Return (x, y) of the center of cell containing provided text 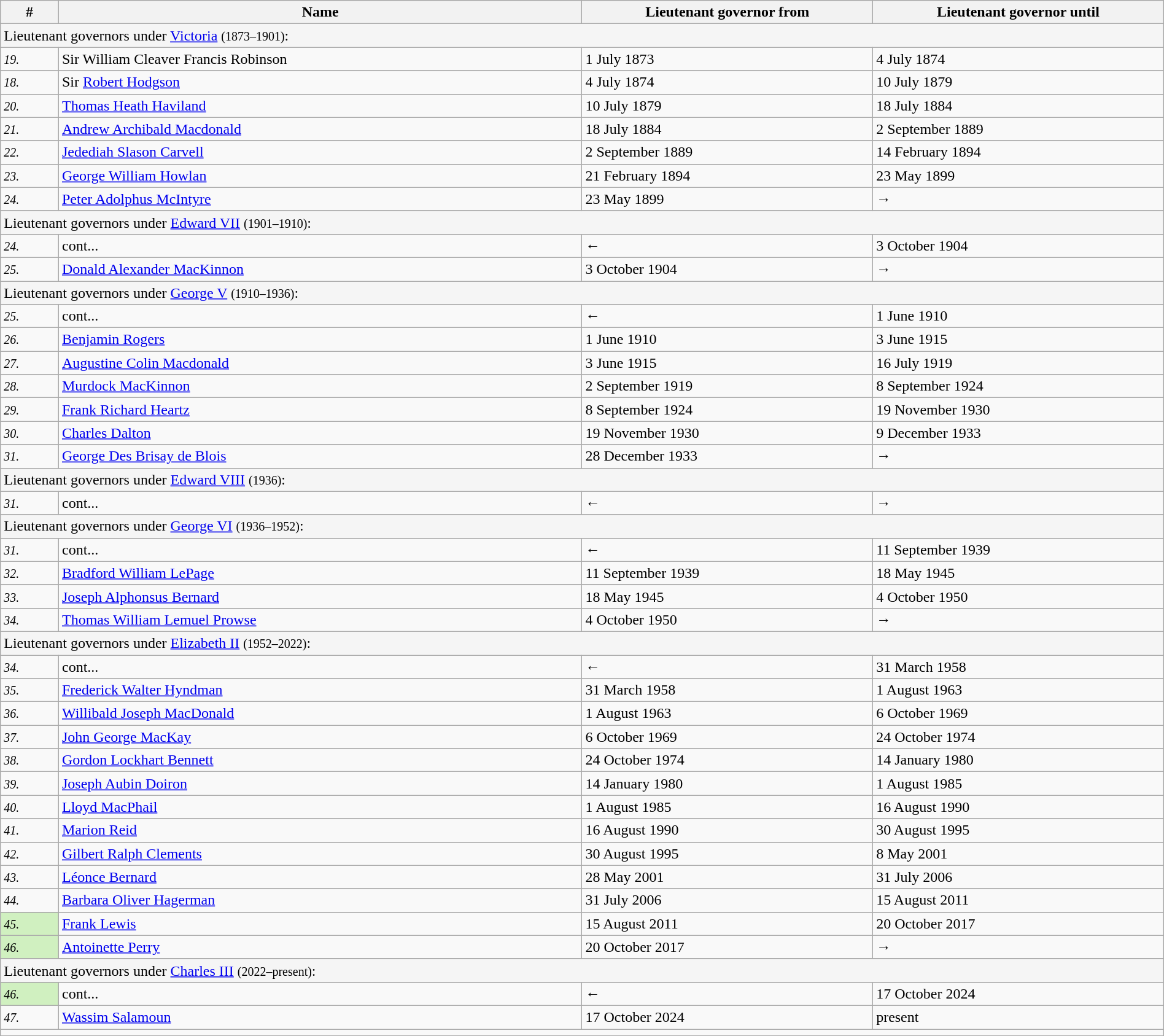
23. (29, 176)
Peter Adolphus McIntyre (320, 199)
Willibald Joseph MacDonald (320, 714)
20. (29, 106)
Barbara Oliver Hagerman (320, 900)
Joseph Aubin Doiron (320, 784)
19. (29, 59)
John George MacKay (320, 737)
30. (29, 433)
Gilbert Ralph Clements (320, 854)
26. (29, 340)
Lieutenant governors under George VI (1936–1952): (582, 526)
27. (29, 363)
Frank Richard Heartz (320, 410)
Charles Dalton (320, 433)
George Des Brisay de Blois (320, 456)
47. (29, 1017)
Lieutenant governor until (1019, 12)
Augustine Colin Macdonald (320, 363)
32. (29, 573)
43. (29, 877)
Lieutenant governors under Edward VIII (1936): (582, 480)
Sir William Cleaver Francis Robinson (320, 59)
16 July 1919 (1019, 363)
Benjamin Rogers (320, 340)
Andrew Archibald Macdonald (320, 129)
Murdock MacKinnon (320, 386)
present (1019, 1017)
Marion Reid (320, 830)
Lieutenant governors under Edward VII (1901–1910): (582, 222)
Name (320, 12)
Frank Lewis (320, 924)
22. (29, 152)
Léonce Bernard (320, 877)
28. (29, 386)
Wassim Salamoun (320, 1017)
39. (29, 784)
George William Howlan (320, 176)
Antoinette Perry (320, 947)
41. (29, 830)
# (29, 12)
21 February 1894 (728, 176)
Jedediah Slason Carvell (320, 152)
Thomas William Lemuel Prowse (320, 620)
38. (29, 760)
37. (29, 737)
Frederick Walter Hyndman (320, 690)
Gordon Lockhart Bennett (320, 760)
44. (29, 900)
40. (29, 807)
Joseph Alphonsus Bernard (320, 596)
35. (29, 690)
Bradford William LePage (320, 573)
Donald Alexander MacKinnon (320, 269)
33. (29, 596)
1 July 1873 (728, 59)
28 December 1933 (728, 456)
21. (29, 129)
14 February 1894 (1019, 152)
29. (29, 410)
36. (29, 714)
2 September 1919 (728, 386)
Lloyd MacPhail (320, 807)
Lieutenant governors under Charles III (2022–present): (582, 970)
Thomas Heath Haviland (320, 106)
Lieutenant governors under George V (1910–1936): (582, 293)
18. (29, 82)
42. (29, 854)
Lieutenant governor from (728, 12)
8 May 2001 (1019, 854)
Lieutenant governors under Victoria (1873–1901): (582, 36)
9 December 1933 (1019, 433)
28 May 2001 (728, 877)
Sir Robert Hodgson (320, 82)
45. (29, 924)
Lieutenant governors under Elizabeth II (1952–2022): (582, 643)
